From the cell containing the given text, extract its center point as (x, y) coordinate. 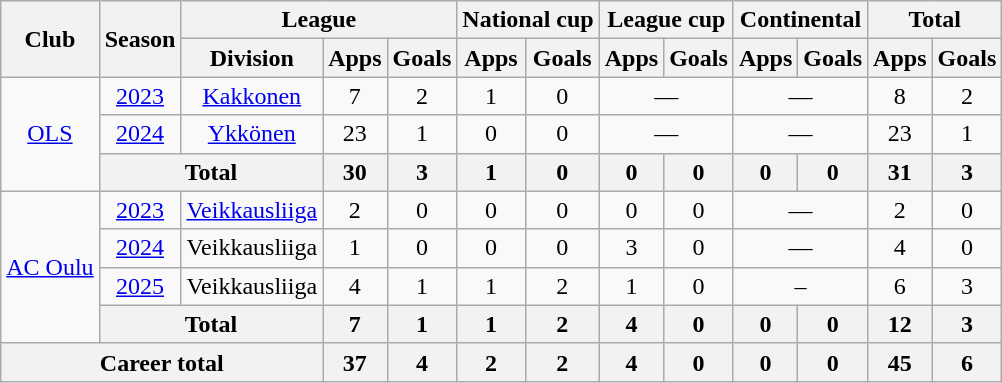
League cup (666, 20)
National cup (528, 20)
Division (252, 58)
30 (355, 172)
OLS (50, 134)
League (319, 20)
AC Oulu (50, 267)
Club (50, 39)
Continental (800, 20)
12 (900, 324)
31 (900, 172)
Ykkönen (252, 134)
– (800, 286)
Kakkonen (252, 96)
Season (140, 39)
8 (900, 96)
45 (900, 362)
37 (355, 362)
Career total (162, 362)
2025 (140, 286)
